Detect which cell encompasses the target text, then output its [X, Y] center coordinate. 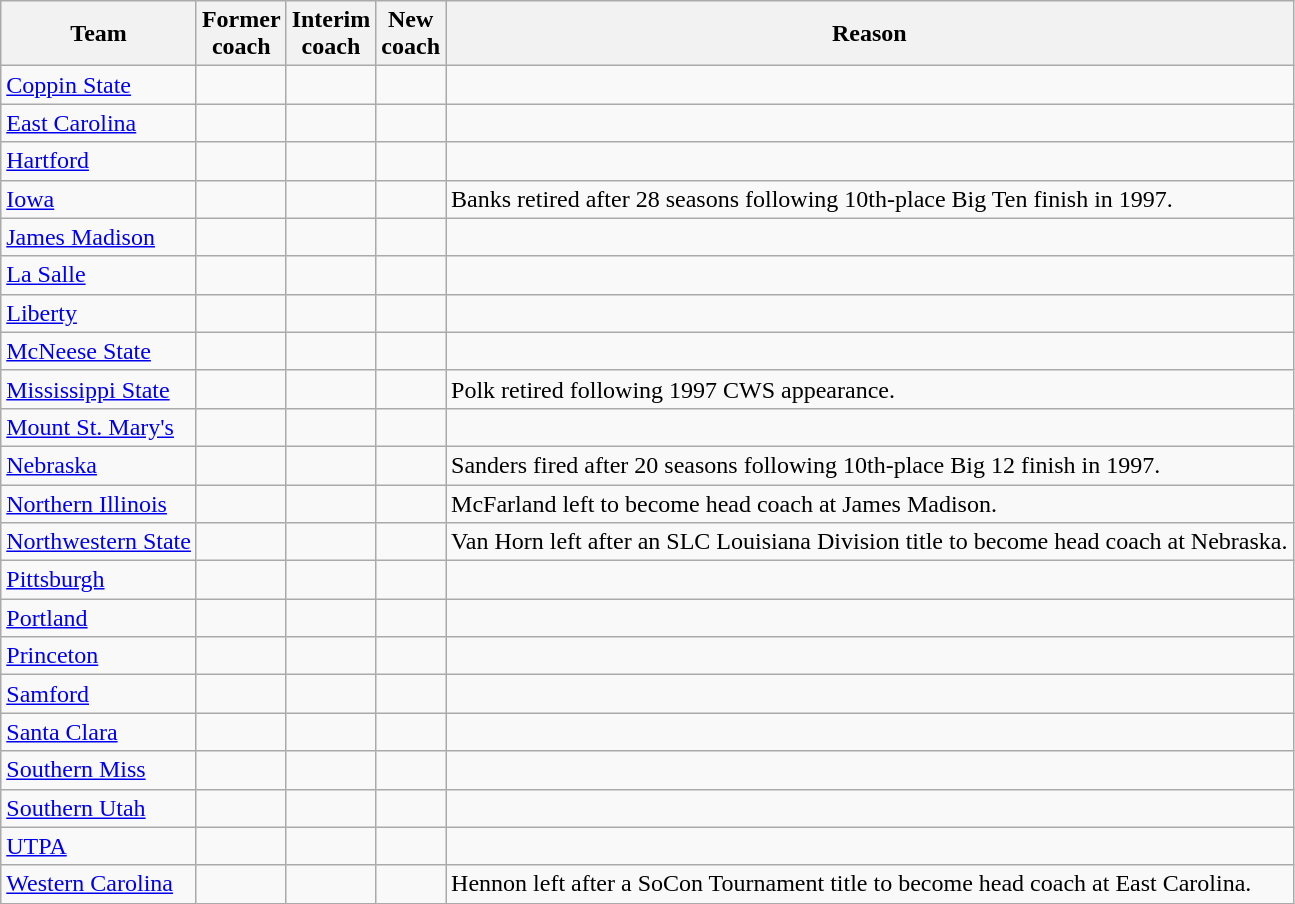
Mount St. Mary's [99, 427]
Pittsburgh [99, 580]
Liberty [99, 313]
Formercoach [241, 34]
Northern Illinois [99, 503]
Western Carolina [99, 884]
Hartford [99, 161]
Van Horn left after an SLC Louisiana Division title to become head coach at Nebraska. [870, 542]
Newcoach [411, 34]
Mississippi State [99, 389]
East Carolina [99, 123]
McFarland left to become head coach at James Madison. [870, 503]
Team [99, 34]
McNeese State [99, 351]
Southern Utah [99, 808]
UTPA [99, 846]
Polk retired following 1997 CWS appearance. [870, 389]
Coppin State [99, 85]
Nebraska [99, 465]
Sanders fired after 20 seasons following 10th-place Big 12 finish in 1997. [870, 465]
Portland [99, 618]
Samford [99, 694]
Northwestern State [99, 542]
Southern Miss [99, 770]
Banks retired after 28 seasons following 10th-place Big Ten finish in 1997. [870, 199]
Princeton [99, 656]
Interimcoach [331, 34]
Iowa [99, 199]
Santa Clara [99, 732]
Hennon left after a SoCon Tournament title to become head coach at East Carolina. [870, 884]
James Madison [99, 237]
Reason [870, 34]
La Salle [99, 275]
